Determine the (x, y) coordinate at the center of the cell enclosing the given text.  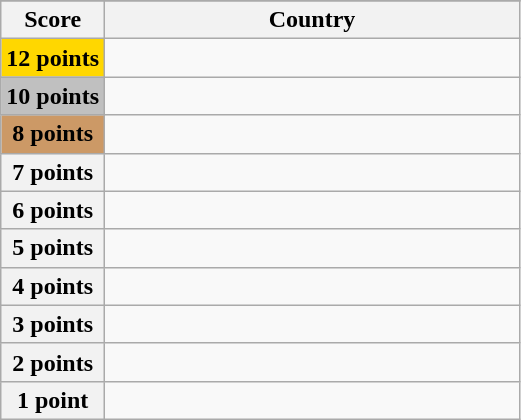
4 points (53, 286)
6 points (53, 210)
1 point (53, 400)
Country (312, 20)
5 points (53, 248)
7 points (53, 172)
10 points (53, 96)
2 points (53, 362)
Score (53, 20)
3 points (53, 324)
12 points (53, 58)
8 points (53, 134)
